Pinpoint the cell where the given text exists, returning its [x, y] midpoint coordinate. 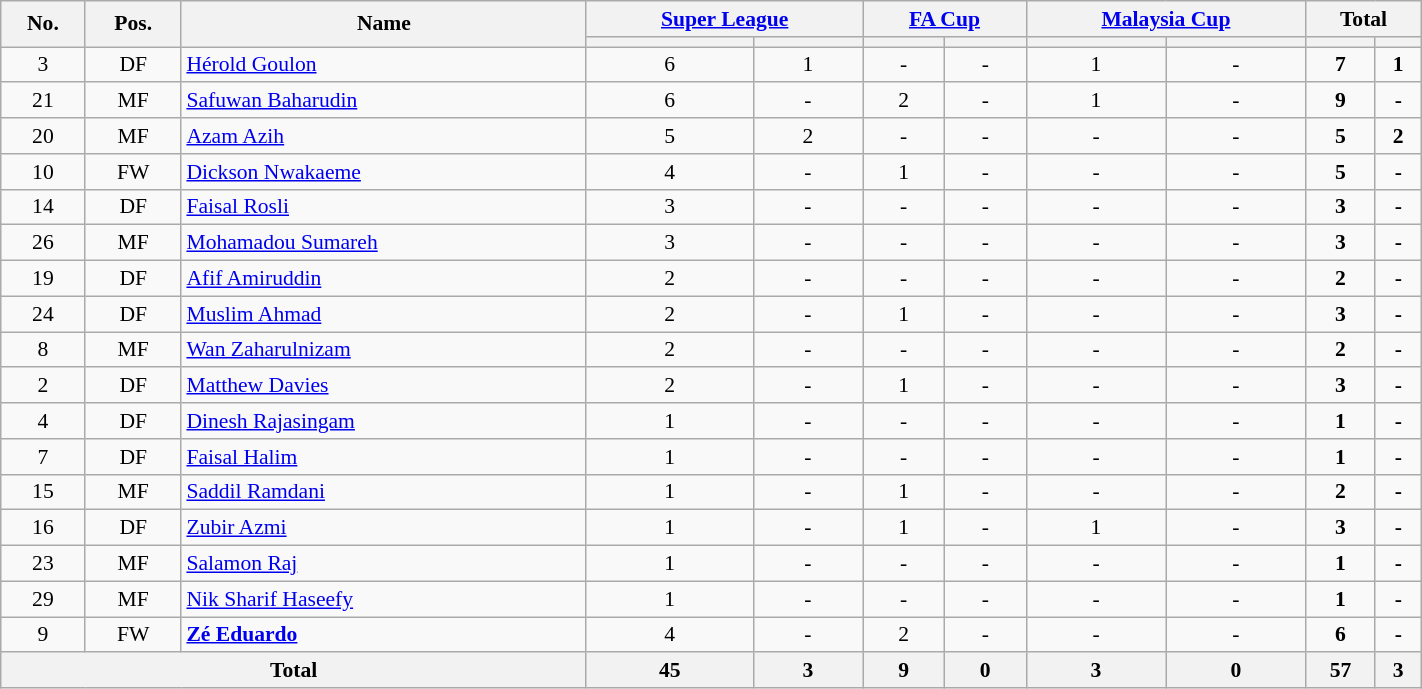
Safuwan Baharudin [384, 101]
Pos. [133, 24]
Wan Zaharulnizam [384, 350]
Saddil Ramdani [384, 492]
15 [43, 492]
8 [43, 350]
21 [43, 101]
Mohamadou Sumareh [384, 243]
Afif Amiruddin [384, 279]
Dinesh Rajasingam [384, 421]
26 [43, 243]
Malaysia Cup [1166, 19]
57 [1340, 671]
Salamon Raj [384, 564]
23 [43, 564]
24 [43, 314]
20 [43, 136]
Nik Sharif Haseefy [384, 599]
Super League [724, 19]
Muslim Ahmad [384, 314]
Faisal Rosli [384, 207]
Zé Eduardo [384, 635]
Zubir Azmi [384, 528]
14 [43, 207]
16 [43, 528]
10 [43, 172]
19 [43, 279]
Hérold Goulon [384, 65]
Dickson Nwakaeme [384, 172]
Faisal Halim [384, 457]
Name [384, 24]
29 [43, 599]
FA Cup [944, 19]
45 [670, 671]
No. [43, 24]
Azam Azih [384, 136]
Matthew Davies [384, 386]
